From the cell containing the given text, extract its center point as [x, y] coordinate. 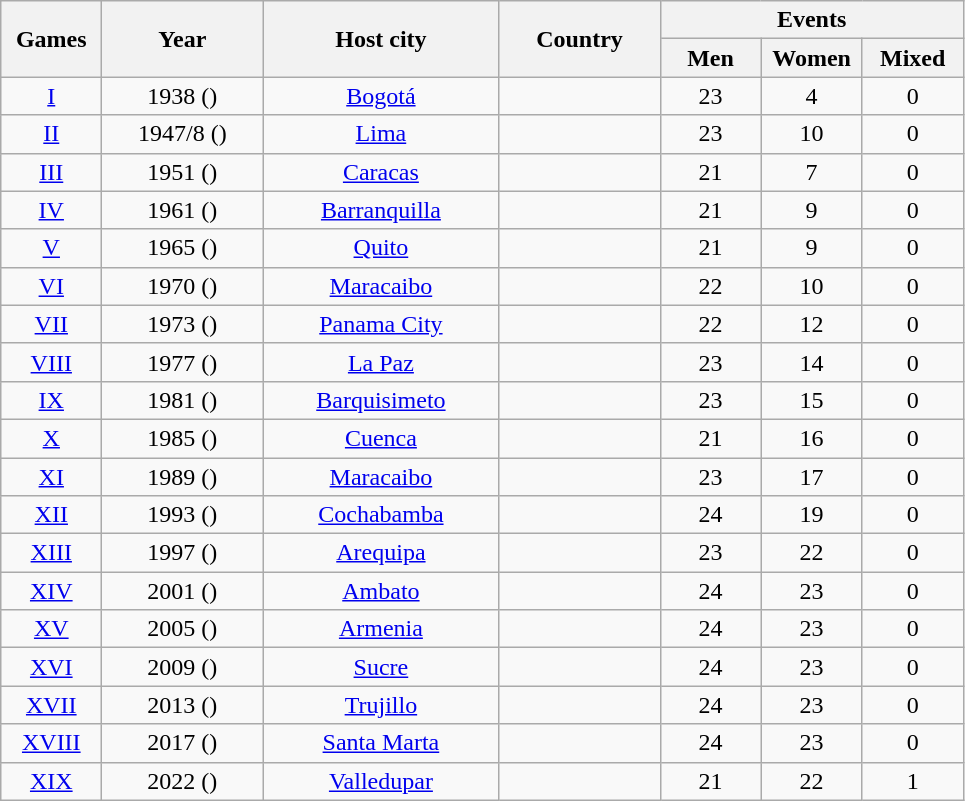
XVII [52, 705]
1997 () [182, 553]
1951 () [182, 172]
XV [52, 629]
1970 () [182, 286]
14 [812, 362]
Games [52, 39]
2013 () [182, 705]
XIX [52, 781]
XI [52, 477]
1938 () [182, 96]
16 [812, 438]
1993 () [182, 515]
Barranquilla [381, 210]
Sucre [381, 667]
Bogotá [381, 96]
Mixed [912, 58]
17 [812, 477]
IX [52, 400]
XVIII [52, 743]
Barquisimeto [381, 400]
1977 () [182, 362]
Events [812, 20]
II [52, 134]
1965 () [182, 248]
4 [812, 96]
VI [52, 286]
Arequipa [381, 553]
1973 () [182, 324]
Ambato [381, 591]
III [52, 172]
XIV [52, 591]
1947/8 () [182, 134]
XIII [52, 553]
2022 () [182, 781]
1981 () [182, 400]
Cuenca [381, 438]
IV [52, 210]
7 [812, 172]
Panama City [381, 324]
Men [710, 58]
VIII [52, 362]
2017 () [182, 743]
Santa Marta [381, 743]
XVI [52, 667]
Caracas [381, 172]
I [52, 96]
2001 () [182, 591]
X [52, 438]
Lima [381, 134]
15 [812, 400]
Trujillo [381, 705]
Year [182, 39]
19 [812, 515]
Women [812, 58]
2005 () [182, 629]
XII [52, 515]
2009 () [182, 667]
1985 () [182, 438]
1989 () [182, 477]
Host city [381, 39]
VII [52, 324]
12 [812, 324]
Cochabamba [381, 515]
Valledupar [381, 781]
V [52, 248]
Quito [381, 248]
La Paz [381, 362]
Country [580, 39]
Armenia [381, 629]
1 [912, 781]
1961 () [182, 210]
